Return (x, y) of the center of cell containing provided text 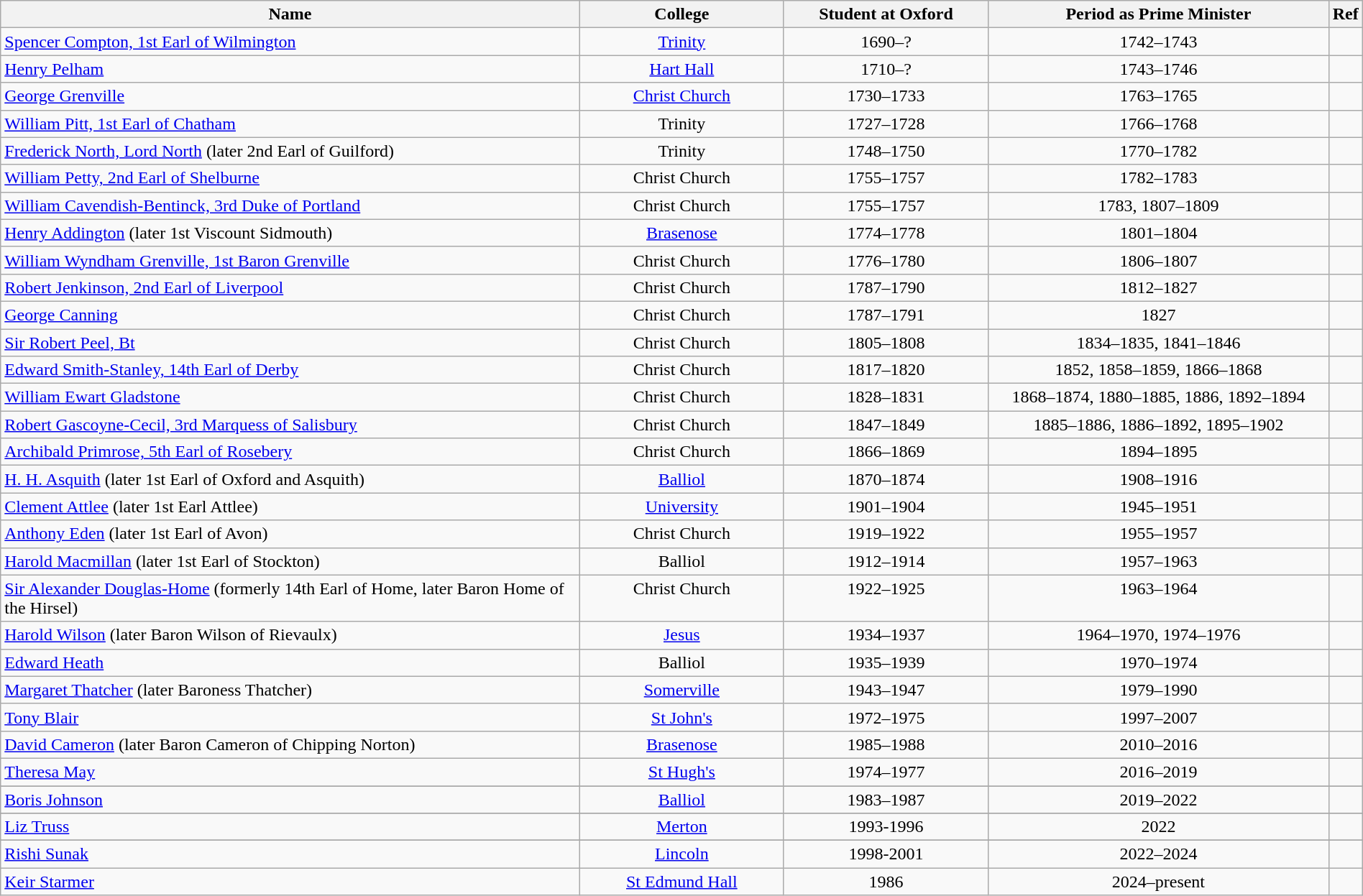
Sir Alexander Douglas-Home (formerly 14th Earl of Home, later Baron Home of the Hirsel) (290, 598)
Somerville (681, 690)
H. H. Asquith (later 1st Earl of Oxford and Asquith) (290, 479)
1782–1783 (1159, 178)
1997–2007 (1159, 717)
1998-2001 (886, 854)
2019–2022 (1159, 800)
Tony Blair (290, 717)
Lincoln (681, 854)
Archibald Primrose, 5th Earl of Rosebery (290, 452)
1985–1988 (886, 744)
1817–1820 (886, 370)
1710–? (886, 69)
1993-1996 (886, 827)
1787–1791 (886, 315)
Edward Smith-Stanley, 14th Earl of Derby (290, 370)
Spencer Compton, 1st Earl of Wilmington (290, 42)
Merton (681, 827)
1972–1975 (886, 717)
1964–1970, 1974–1976 (1159, 635)
Anthony Eden (later 1st Earl of Avon) (290, 534)
1935–1939 (886, 662)
Period as Prime Minister (1159, 14)
1945–1951 (1159, 507)
1787–1790 (886, 287)
University (681, 507)
1828–1831 (886, 397)
St John's (681, 717)
2024–present (1159, 882)
1690–? (886, 42)
1776–1780 (886, 260)
Name (290, 14)
William Cavendish-Bentinck, 3rd Duke of Portland (290, 205)
Harold Macmillan (later 1st Earl of Stockton) (290, 561)
1885–1886, 1886–1892, 1895–1902 (1159, 425)
Henry Pelham (290, 69)
George Grenville (290, 96)
1770–1782 (1159, 151)
1901–1904 (886, 507)
William Pitt, 1st Earl of Chatham (290, 124)
1986 (886, 882)
1922–1925 (886, 598)
1783, 1807–1809 (1159, 205)
1763–1765 (1159, 96)
Harold Wilson (later Baron Wilson of Rievaulx) (290, 635)
1955–1957 (1159, 534)
William Ewart Gladstone (290, 397)
Sir Robert Peel, Bt (290, 343)
1812–1827 (1159, 287)
1919–1922 (886, 534)
Henry Addington (later 1st Viscount Sidmouth) (290, 233)
Hart Hall (681, 69)
Robert Gascoyne-Cecil, 3rd Marquess of Salisbury (290, 425)
1957–1963 (1159, 561)
Margaret Thatcher (later Baroness Thatcher) (290, 690)
William Petty, 2nd Earl of Shelburne (290, 178)
Ref (1346, 14)
1742–1743 (1159, 42)
1934–1937 (886, 635)
Boris Johnson (290, 800)
2016–2019 (1159, 772)
1847–1849 (886, 425)
2022 (1159, 827)
Liz Truss (290, 827)
St Edmund Hall (681, 882)
1963–1964 (1159, 598)
1766–1768 (1159, 124)
2022–2024 (1159, 854)
Theresa May (290, 772)
1834–1835, 1841–1846 (1159, 343)
Robert Jenkinson, 2nd Earl of Liverpool (290, 287)
William Wyndham Grenville, 1st Baron Grenville (290, 260)
Keir Starmer (290, 882)
1870–1874 (886, 479)
1852, 1858–1859, 1866–1868 (1159, 370)
David Cameron (later Baron Cameron of Chipping Norton) (290, 744)
1970–1974 (1159, 662)
1979–1990 (1159, 690)
1912–1914 (886, 561)
1868–1874, 1880–1885, 1886, 1892–1894 (1159, 397)
1743–1746 (1159, 69)
1805–1808 (886, 343)
Student at Oxford (886, 14)
1943–1947 (886, 690)
Jesus (681, 635)
Edward Heath (290, 662)
Rishi Sunak (290, 854)
2010–2016 (1159, 744)
1866–1869 (886, 452)
1894–1895 (1159, 452)
George Canning (290, 315)
Clement Attlee (later 1st Earl Attlee) (290, 507)
St Hugh's (681, 772)
1730–1733 (886, 96)
1727–1728 (886, 124)
1801–1804 (1159, 233)
1983–1987 (886, 800)
1827 (1159, 315)
1748–1750 (886, 151)
College (681, 14)
1908–1916 (1159, 479)
1806–1807 (1159, 260)
Frederick North, Lord North (later 2nd Earl of Guilford) (290, 151)
1974–1977 (886, 772)
1774–1778 (886, 233)
